Return the [x, y] coordinate for the center point of the cell that contains the specified text.  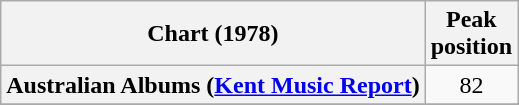
82 [471, 85]
Peakposition [471, 34]
Australian Albums (Kent Music Report) [213, 85]
Chart (1978) [213, 34]
